Find where the given text appears and provide that cell's center as [X, Y] coordinate. 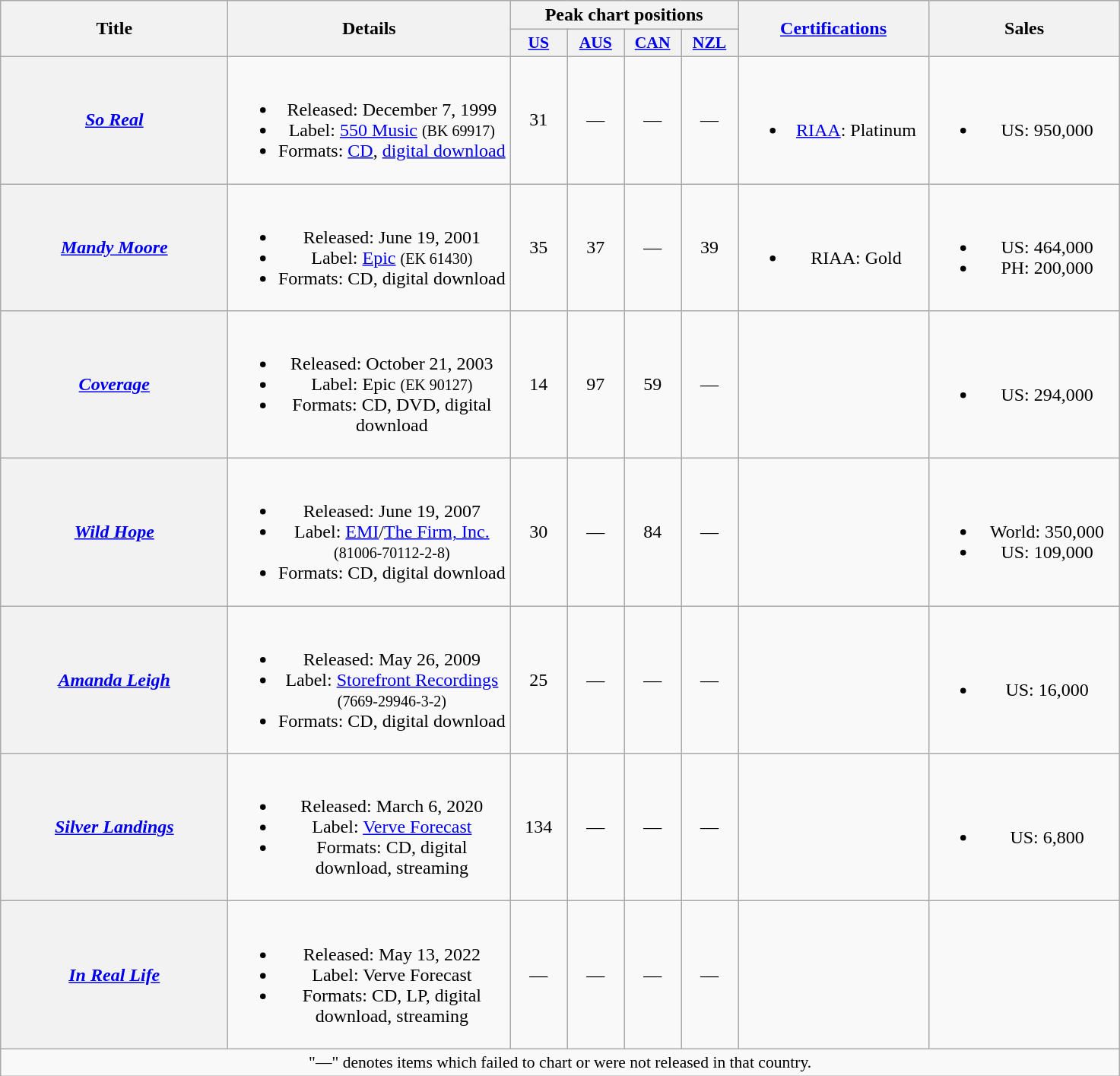
84 [652, 532]
Released: March 6, 2020Label: Verve ForecastFormats: CD, digital download, streaming [370, 827]
Released: May 13, 2022Label: Verve ForecastFormats: CD, LP, digital download, streaming [370, 975]
In Real Life [114, 975]
Released: June 19, 2001Label: Epic (EK 61430)Formats: CD, digital download [370, 248]
Released: May 26, 2009Label: Storefront Recordings (7669-29946-3-2)Formats: CD, digital download [370, 680]
US: 6,800 [1025, 827]
RIAA: Gold [833, 248]
30 [538, 532]
39 [710, 248]
Sales [1025, 29]
Mandy Moore [114, 248]
97 [596, 385]
US: 16,000 [1025, 680]
World: 350,000US: 109,000 [1025, 532]
59 [652, 385]
Silver Landings [114, 827]
Released: October 21, 2003Label: Epic (EK 90127)Formats: CD, DVD, digital download [370, 385]
Wild Hope [114, 532]
134 [538, 827]
Certifications [833, 29]
Title [114, 29]
US: 464,000PH: 200,000 [1025, 248]
RIAA: Platinum [833, 120]
Amanda Leigh [114, 680]
US: 950,000 [1025, 120]
US [538, 43]
Details [370, 29]
25 [538, 680]
Coverage [114, 385]
Released: June 19, 2007Label: EMI/The Firm, Inc. (81006-70112-2-8)Formats: CD, digital download [370, 532]
37 [596, 248]
"—" denotes items which failed to chart or were not released in that country. [560, 1062]
14 [538, 385]
NZL [710, 43]
Peak chart positions [624, 15]
CAN [652, 43]
So Real [114, 120]
31 [538, 120]
US: 294,000 [1025, 385]
Released: December 7, 1999Label: 550 Music (BK 69917)Formats: CD, digital download [370, 120]
35 [538, 248]
AUS [596, 43]
